Output the [X, Y] coordinate of the center of the cell containing the given text.  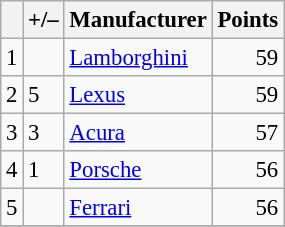
Porsche [138, 170]
+/– [44, 20]
Acura [138, 133]
Lamborghini [138, 58]
Lexus [138, 95]
Points [248, 20]
Manufacturer [138, 20]
4 [12, 170]
57 [248, 133]
Ferrari [138, 208]
2 [12, 95]
